From the cell containing the given text, extract its center point as [x, y] coordinate. 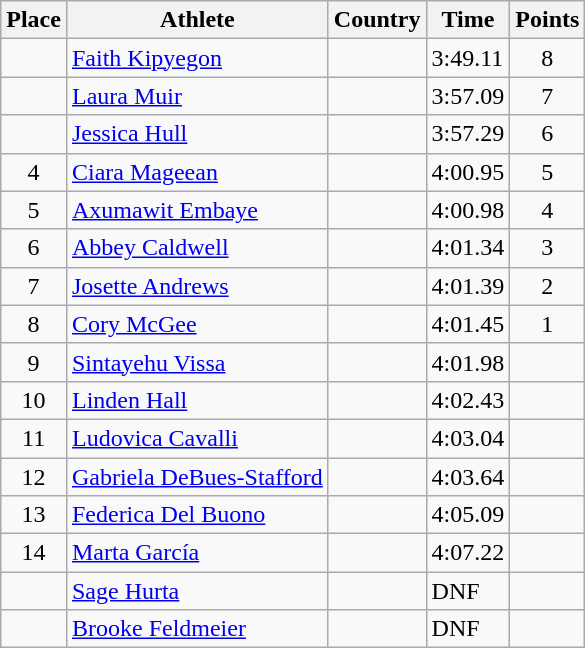
Ludovica Cavalli [197, 438]
4:03.04 [468, 438]
4:02.43 [468, 400]
Cory McGee [197, 324]
4:00.95 [468, 172]
Country [377, 20]
2 [548, 286]
Marta García [197, 553]
Abbey Caldwell [197, 248]
Brooke Feldmeier [197, 629]
3 [548, 248]
Laura Muir [197, 96]
4:01.34 [468, 248]
3:49.11 [468, 58]
4:01.39 [468, 286]
10 [34, 400]
12 [34, 477]
Jessica Hull [197, 134]
Time [468, 20]
Sintayehu Vissa [197, 362]
11 [34, 438]
3:57.29 [468, 134]
Points [548, 20]
Athlete [197, 20]
13 [34, 515]
14 [34, 553]
4:03.64 [468, 477]
Sage Hurta [197, 591]
Place [34, 20]
Gabriela DeBues-Stafford [197, 477]
4:00.98 [468, 210]
3:57.09 [468, 96]
Faith Kipyegon [197, 58]
1 [548, 324]
Josette Andrews [197, 286]
Federica Del Buono [197, 515]
4:01.98 [468, 362]
4:01.45 [468, 324]
Axumawit Embaye [197, 210]
9 [34, 362]
Linden Hall [197, 400]
4:05.09 [468, 515]
Ciara Mageean [197, 172]
4:07.22 [468, 553]
